From the cell containing the given text, extract its center point as [X, Y] coordinate. 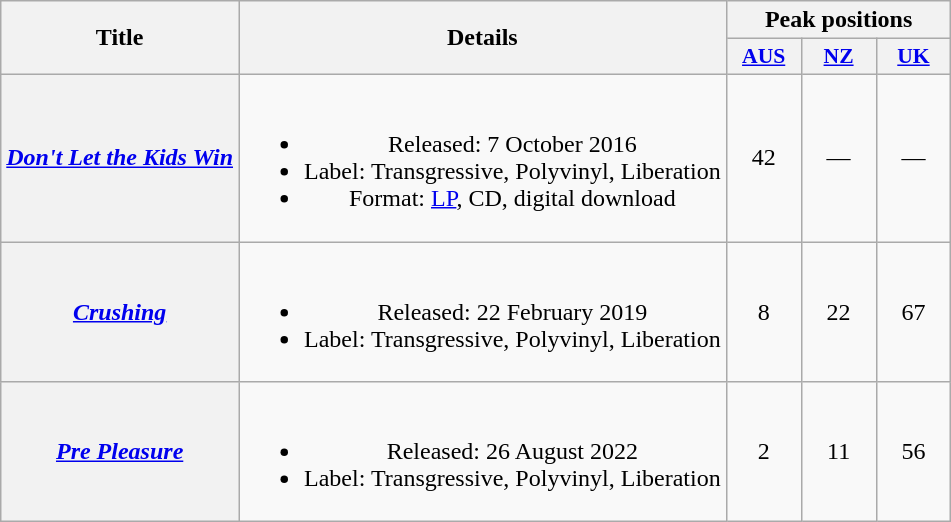
Released: 26 August 2022Label: Transgressive, Polyvinyl, Liberation [483, 452]
22 [838, 312]
Title [120, 38]
NZ [838, 57]
Details [483, 38]
UK [914, 57]
11 [838, 452]
AUS [764, 57]
Pre Pleasure [120, 452]
56 [914, 452]
2 [764, 452]
8 [764, 312]
Crushing [120, 312]
67 [914, 312]
42 [764, 158]
Peak positions [838, 20]
Released: 22 February 2019Label: Transgressive, Polyvinyl, Liberation [483, 312]
Don't Let the Kids Win [120, 158]
Released: 7 October 2016Label: Transgressive, Polyvinyl, LiberationFormat: LP, CD, digital download [483, 158]
